Locate the cell with the specified text and output its [x, y] center coordinate. 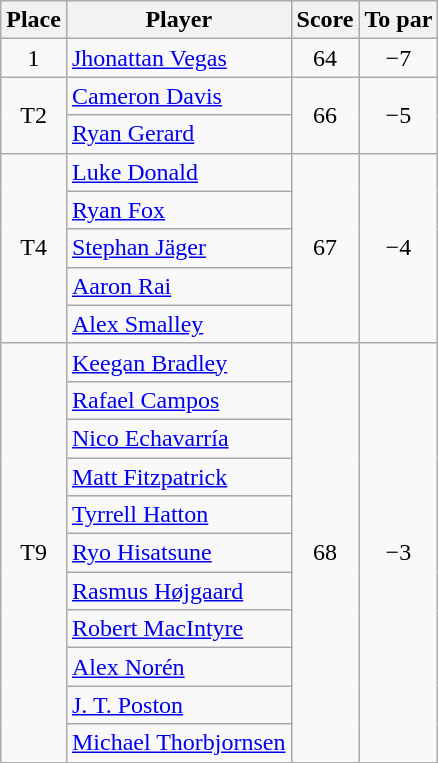
64 [325, 58]
Ryo Hisatsune [178, 553]
Ryan Gerard [178, 134]
Rafael Campos [178, 400]
T2 [34, 115]
−5 [398, 115]
Place [34, 20]
Robert MacIntyre [178, 629]
Keegan Bradley [178, 362]
J. T. Poston [178, 705]
Tyrrell Hatton [178, 515]
Michael Thorbjornsen [178, 743]
−4 [398, 248]
T4 [34, 248]
Nico Echavarría [178, 438]
Cameron Davis [178, 96]
Rasmus Højgaard [178, 591]
Stephan Jäger [178, 248]
Aaron Rai [178, 286]
67 [325, 248]
Score [325, 20]
−3 [398, 552]
66 [325, 115]
To par [398, 20]
Player [178, 20]
Alex Smalley [178, 324]
Luke Donald [178, 172]
T9 [34, 552]
Alex Norén [178, 667]
Matt Fitzpatrick [178, 477]
Ryan Fox [178, 210]
1 [34, 58]
68 [325, 552]
Jhonattan Vegas [178, 58]
−7 [398, 58]
